Determine the [x, y] coordinate at the center of the cell enclosing the given text.  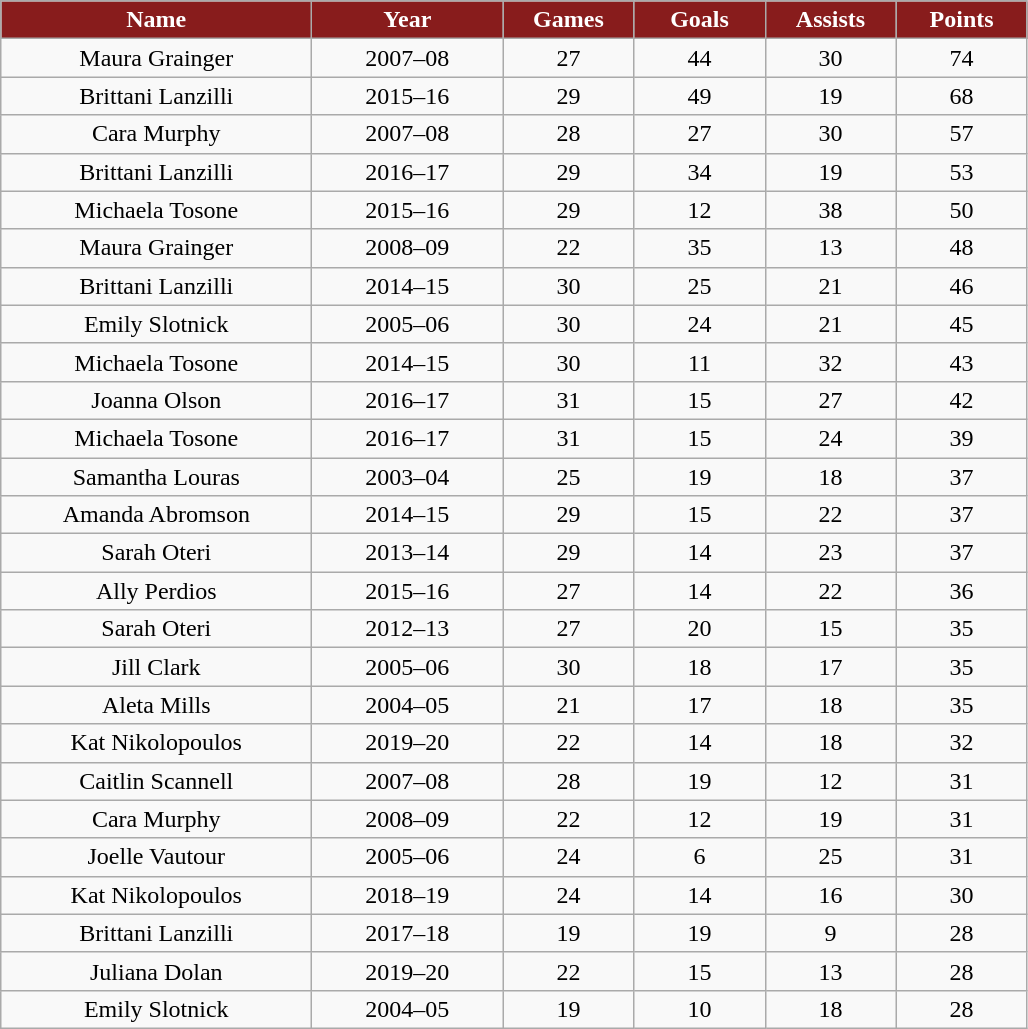
10 [700, 1009]
2017–18 [408, 933]
6 [700, 857]
16 [830, 895]
49 [700, 96]
2003–04 [408, 477]
Assists [830, 20]
38 [830, 210]
Aleta Mills [156, 705]
68 [962, 96]
43 [962, 362]
39 [962, 438]
Jill Clark [156, 667]
44 [700, 58]
Samantha Louras [156, 477]
Amanda Abromson [156, 515]
Joelle Vautour [156, 857]
Ally Perdios [156, 591]
57 [962, 134]
Name [156, 20]
Points [962, 20]
45 [962, 324]
53 [962, 172]
74 [962, 58]
36 [962, 591]
2013–14 [408, 553]
48 [962, 248]
Juliana Dolan [156, 971]
23 [830, 553]
9 [830, 933]
2012–13 [408, 629]
11 [700, 362]
Goals [700, 20]
Games [568, 20]
42 [962, 400]
20 [700, 629]
50 [962, 210]
2018–19 [408, 895]
34 [700, 172]
Joanna Olson [156, 400]
46 [962, 286]
Year [408, 20]
Caitlin Scannell [156, 781]
